Return (x, y) of the center of cell containing provided text 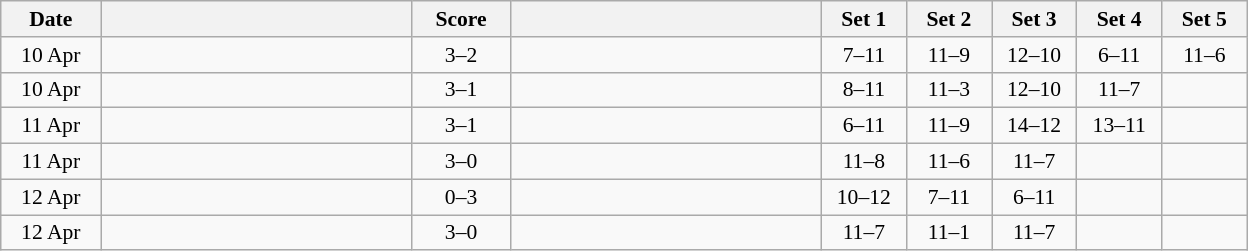
14–12 (1034, 126)
Score (461, 19)
11–8 (864, 162)
13–11 (1120, 126)
10–12 (864, 197)
3–2 (461, 55)
0–3 (461, 197)
Set 3 (1034, 19)
8–11 (864, 90)
Set 5 (1204, 19)
11–3 (948, 90)
Set 2 (948, 19)
Set 1 (864, 19)
11–1 (948, 233)
Date (51, 19)
Set 4 (1120, 19)
